Determine the [X, Y] coordinate at the center of the cell enclosing the given text.  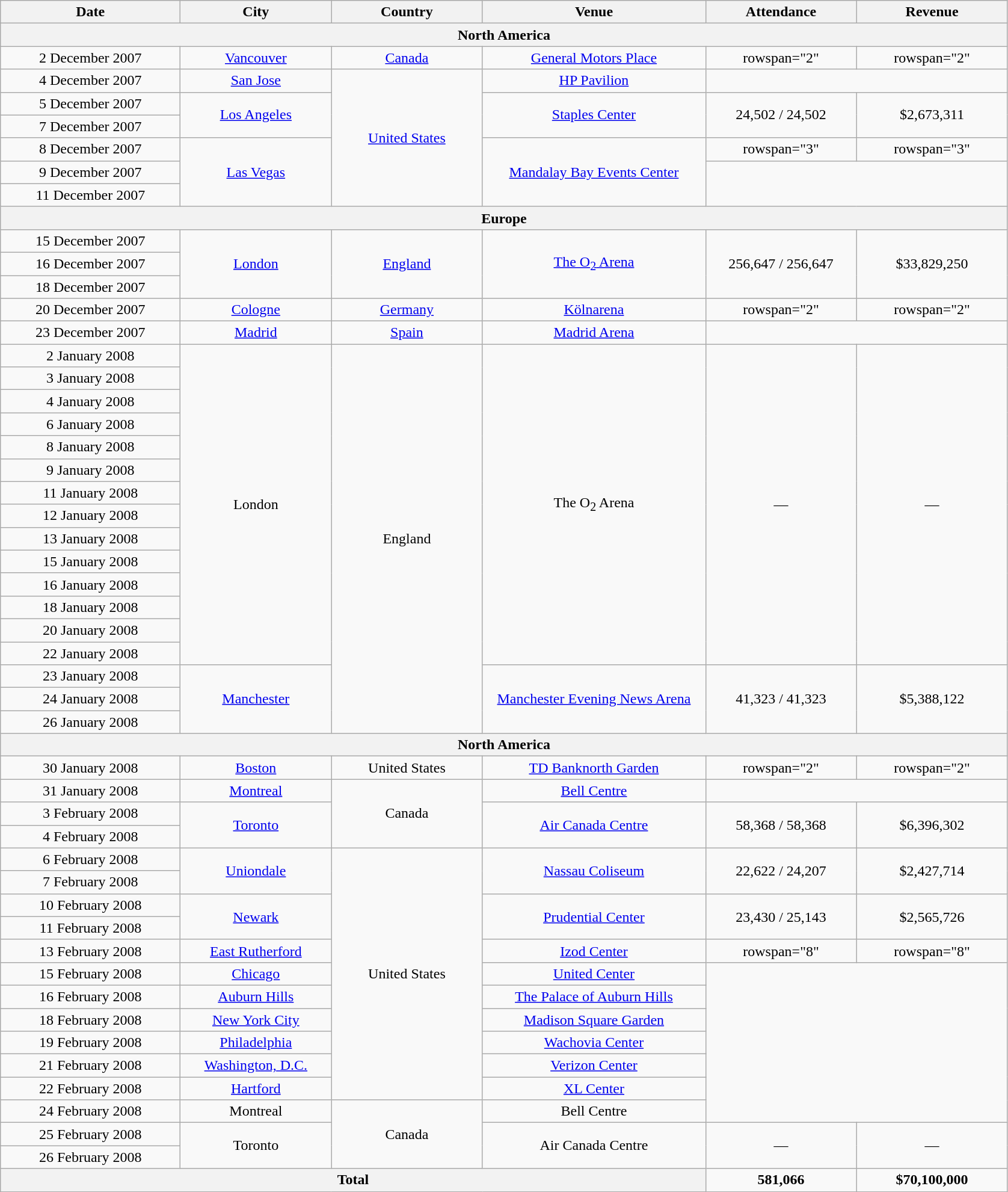
25 February 2008 [90, 1134]
8 January 2008 [90, 447]
Mandalay Bay Events Center [594, 172]
Nassau Coliseum [594, 871]
23 December 2007 [90, 333]
30 January 2008 [90, 768]
$33,829,250 [932, 264]
United Center [594, 974]
Auburn Hills [256, 996]
24 January 2008 [90, 699]
4 January 2008 [90, 401]
Total [353, 1180]
Las Vegas [256, 172]
4 February 2008 [90, 836]
18 December 2007 [90, 287]
HP Pavilion [594, 81]
581,066 [781, 1180]
Cologne [256, 310]
24 February 2008 [90, 1111]
16 January 2008 [90, 584]
Philadelphia [256, 1043]
Manchester [256, 699]
24,502 / 24,502 [781, 115]
19 February 2008 [90, 1043]
Staples Center [594, 115]
Madison Square Garden [594, 1020]
2 December 2007 [90, 58]
23 January 2008 [90, 676]
18 February 2008 [90, 1020]
Germany [407, 310]
11 December 2007 [90, 195]
22 February 2008 [90, 1089]
City [256, 12]
Los Angeles [256, 115]
$2,673,311 [932, 115]
7 December 2007 [90, 126]
Washington, D.C. [256, 1066]
16 February 2008 [90, 996]
41,323 / 41,323 [781, 699]
4 December 2007 [90, 81]
31 January 2008 [90, 791]
Revenue [932, 12]
256,647 / 256,647 [781, 264]
20 January 2008 [90, 630]
3 February 2008 [90, 814]
2 January 2008 [90, 356]
Kölnarena [594, 310]
11 January 2008 [90, 493]
3 January 2008 [90, 378]
Spain [407, 333]
9 December 2007 [90, 172]
Europe [504, 218]
5 December 2007 [90, 103]
XL Center [594, 1089]
10 February 2008 [90, 905]
$2,565,726 [932, 916]
Manchester Evening News Arena [594, 699]
$2,427,714 [932, 871]
Boston [256, 768]
The Palace of Auburn Hills [594, 996]
$70,100,000 [932, 1180]
20 December 2007 [90, 310]
Venue [594, 12]
$6,396,302 [932, 825]
Madrid Arena [594, 333]
New York City [256, 1020]
23,430 / 25,143 [781, 916]
13 January 2008 [90, 539]
Vancouver [256, 58]
Madrid [256, 333]
22 January 2008 [90, 653]
Date [90, 12]
22,622 / 24,207 [781, 871]
15 February 2008 [90, 974]
15 December 2007 [90, 241]
58,368 / 58,368 [781, 825]
Chicago [256, 974]
18 January 2008 [90, 607]
11 February 2008 [90, 928]
Newark [256, 916]
26 February 2008 [90, 1157]
9 January 2008 [90, 470]
13 February 2008 [90, 951]
Izod Center [594, 951]
16 December 2007 [90, 264]
Attendance [781, 12]
Uniondale [256, 871]
8 December 2007 [90, 149]
Hartford [256, 1089]
Verizon Center [594, 1066]
East Rutherford [256, 951]
TD Banknorth Garden [594, 768]
General Motors Place [594, 58]
6 January 2008 [90, 424]
26 January 2008 [90, 722]
San Jose [256, 81]
Prudential Center [594, 916]
$5,388,122 [932, 699]
Wachovia Center [594, 1043]
12 January 2008 [90, 516]
21 February 2008 [90, 1066]
15 January 2008 [90, 561]
7 February 2008 [90, 882]
6 February 2008 [90, 859]
Country [407, 12]
